Extract the [x, y] coordinate from the center of the cell holding the provided text.  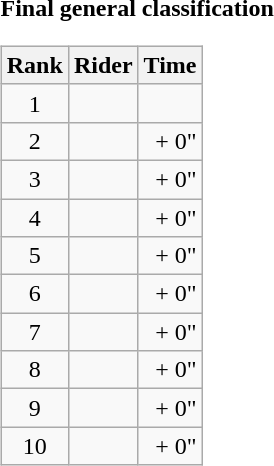
1 [34, 103]
2 [34, 141]
Rank [34, 65]
5 [34, 256]
Time [170, 65]
7 [34, 332]
3 [34, 179]
8 [34, 370]
9 [34, 408]
4 [34, 217]
6 [34, 294]
Rider [103, 65]
10 [34, 446]
